Return (x, y) of the center of cell containing provided text 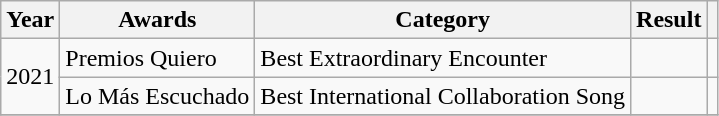
Best International Collaboration Song (443, 96)
Year (30, 20)
2021 (30, 77)
Result (669, 20)
Lo Más Escuchado (158, 96)
Category (443, 20)
Best Extraordinary Encounter (443, 58)
Premios Quiero (158, 58)
Awards (158, 20)
